Detect which cell encompasses the target text, then output its [x, y] center coordinate. 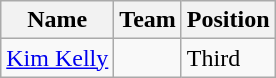
Team [148, 20]
Position [228, 20]
Kim Kelly [58, 58]
Third [228, 58]
Name [58, 20]
